Pinpoint the cell where the given text exists, returning its (X, Y) midpoint coordinate. 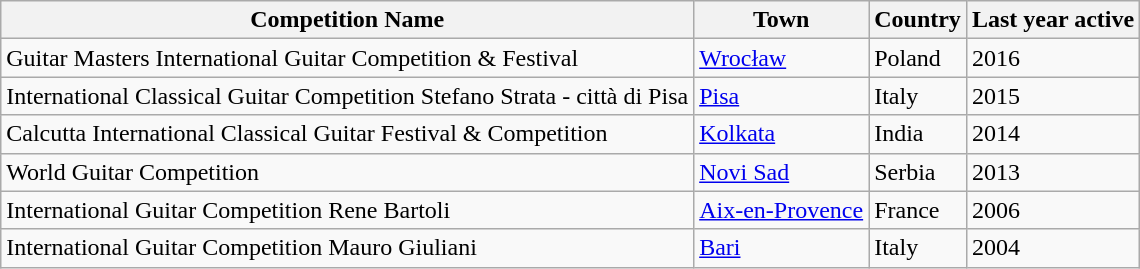
2014 (1052, 134)
2006 (1052, 210)
2015 (1052, 96)
Aix-en-Provence (782, 210)
International Classical Guitar Competition Stefano Strata - città di Pisa (348, 96)
Kolkata (782, 134)
Country (918, 20)
France (918, 210)
International Guitar Competition Mauro Giuliani (348, 248)
International Guitar Competition Rene Bartoli (348, 210)
Wrocław (782, 58)
Pisa (782, 96)
Calcutta International Classical Guitar Festival & Competition (348, 134)
World Guitar Competition (348, 172)
Serbia (918, 172)
Novi Sad (782, 172)
2016 (1052, 58)
Town (782, 20)
Bari (782, 248)
2013 (1052, 172)
India (918, 134)
2004 (1052, 248)
Last year active (1052, 20)
Competition Name (348, 20)
Guitar Masters International Guitar Competition & Festival (348, 58)
Poland (918, 58)
